Output the (X, Y) coordinate of the center of the cell containing the given text.  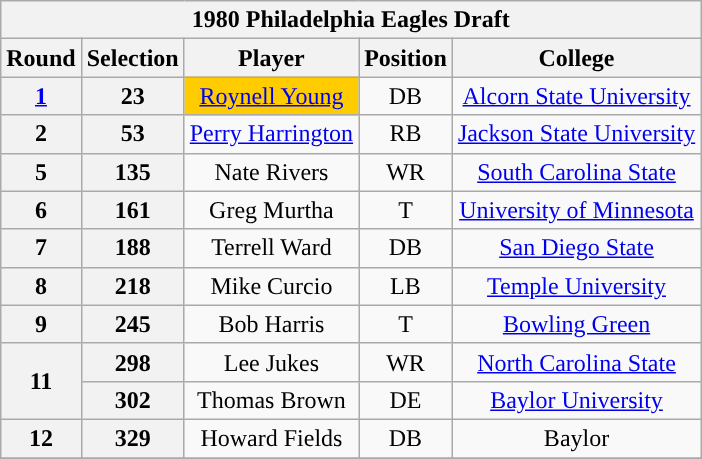
Terrell Ward (271, 248)
8 (41, 286)
53 (132, 134)
College (576, 58)
2 (41, 134)
161 (132, 210)
Temple University (576, 286)
Perry Harrington (271, 134)
1 (41, 96)
Jackson State University (576, 134)
RB (406, 134)
Baylor University (576, 400)
23 (132, 96)
Howard Fields (271, 438)
Baylor (576, 438)
329 (132, 438)
188 (132, 248)
Bowling Green (576, 324)
245 (132, 324)
Player (271, 58)
11 (41, 381)
302 (132, 400)
Mike Curcio (271, 286)
12 (41, 438)
5 (41, 172)
Selection (132, 58)
Thomas Brown (271, 400)
Round (41, 58)
Alcorn State University (576, 96)
7 (41, 248)
Roynell Young (271, 96)
6 (41, 210)
298 (132, 362)
DE (406, 400)
135 (132, 172)
Greg Murtha (271, 210)
1980 Philadelphia Eagles Draft (351, 20)
Nate Rivers (271, 172)
South Carolina State (576, 172)
North Carolina State (576, 362)
9 (41, 324)
Lee Jukes (271, 362)
Bob Harris (271, 324)
University of Minnesota (576, 210)
LB (406, 286)
San Diego State (576, 248)
218 (132, 286)
Position (406, 58)
